Provide the (x, y) coordinate of the cell's center where the given text is located.  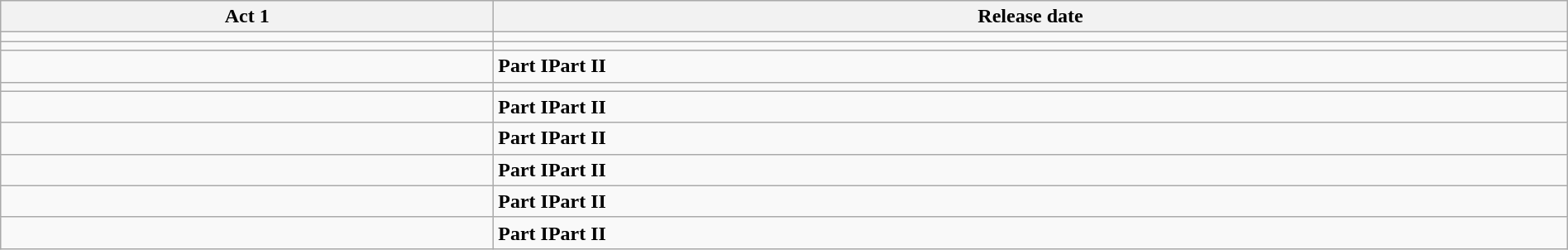
Act 1 (247, 17)
Release date (1030, 17)
